Detect which cell encompasses the target text, then output its (x, y) center coordinate. 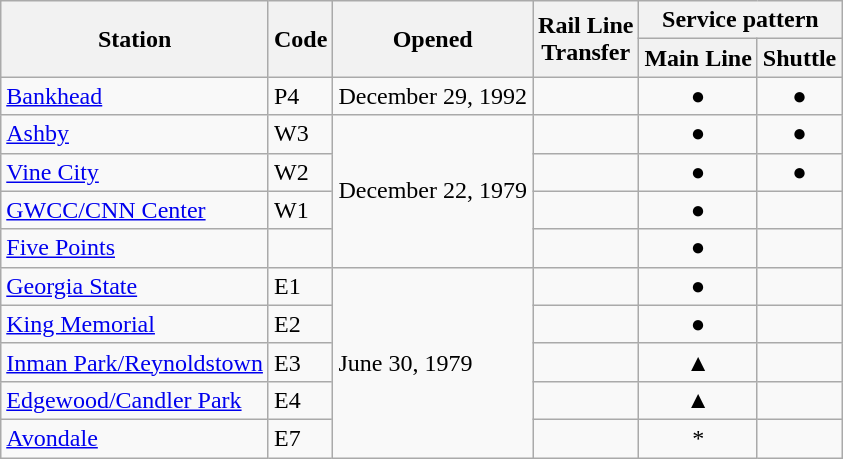
Vine City (135, 172)
Opened (433, 39)
Station (135, 39)
W2 (300, 172)
P4 (300, 96)
Service pattern (740, 20)
* (698, 438)
Shuttle (799, 58)
Main Line (698, 58)
Avondale (135, 438)
June 30, 1979 (433, 362)
GWCC/CNN Center (135, 210)
December 29, 1992 (433, 96)
Five Points (135, 248)
Code (300, 39)
Bankhead (135, 96)
E7 (300, 438)
Ashby (135, 134)
Rail LineTransfer (586, 39)
W1 (300, 210)
E4 (300, 400)
E3 (300, 362)
E1 (300, 286)
Edgewood/Candler Park (135, 400)
December 22, 1979 (433, 191)
Inman Park/Reynoldstown (135, 362)
King Memorial (135, 324)
W3 (300, 134)
E2 (300, 324)
Georgia State (135, 286)
